Search for the cell housing the specified text and yield its (X, Y) center coordinate. 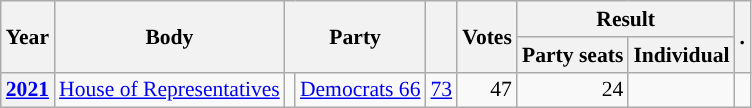
Body (170, 36)
47 (487, 90)
Votes (487, 36)
Result (626, 19)
24 (572, 90)
. (742, 36)
House of Representatives (170, 90)
Party (356, 36)
2021 (28, 90)
Individual (681, 55)
Party seats (572, 55)
Democrats 66 (360, 90)
Year (28, 36)
73 (442, 90)
